Output the [X, Y] coordinate of the center of the cell containing the given text.  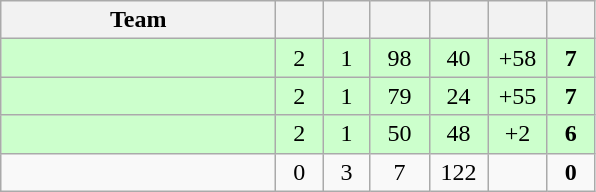
122 [458, 172]
40 [458, 58]
3 [346, 172]
+58 [518, 58]
24 [458, 96]
50 [400, 134]
+55 [518, 96]
98 [400, 58]
48 [458, 134]
6 [570, 134]
Team [138, 20]
+2 [518, 134]
79 [400, 96]
